For the text-containing cell, return its midpoint in (x, y) coordinate format. 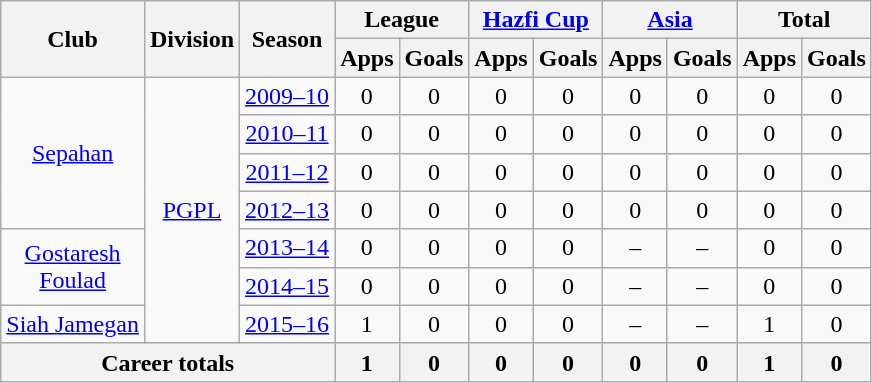
Career totals (168, 362)
2015–16 (288, 324)
2013–14 (288, 248)
Total (804, 20)
2012–13 (288, 210)
League (402, 20)
2014–15 (288, 286)
Asia (670, 20)
Season (288, 39)
2011–12 (288, 172)
2009–10 (288, 96)
PGPL (192, 210)
Club (73, 39)
GostareshFoulad (73, 267)
Hazfi Cup (536, 20)
Siah Jamegan (73, 324)
2010–11 (288, 134)
Division (192, 39)
Sepahan (73, 153)
